Search for the cell housing the specified text and yield its (X, Y) center coordinate. 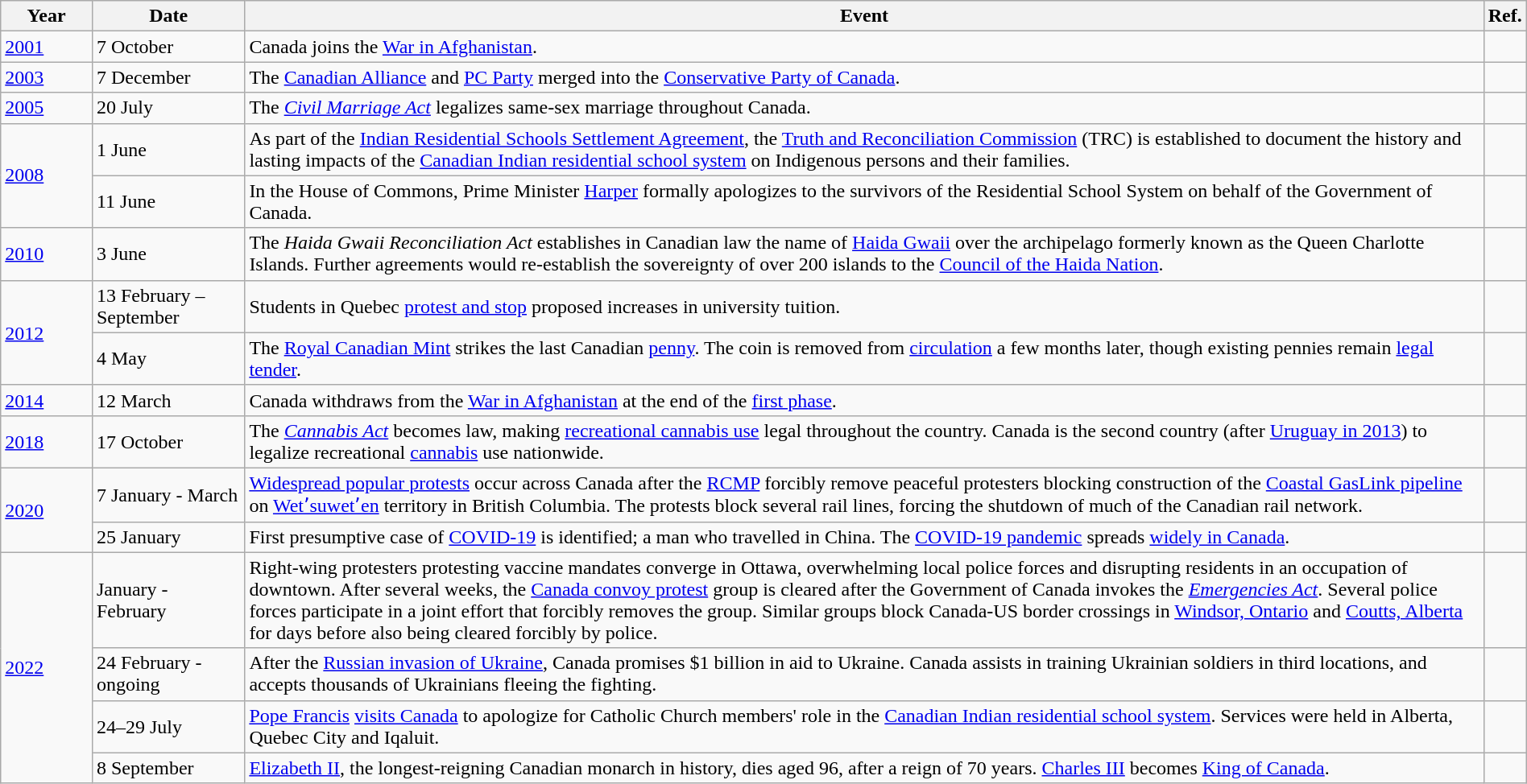
13 February – September (168, 306)
2003 (47, 77)
2018 (47, 441)
Elizabeth II, the longest-reigning Canadian monarch in history, dies aged 96, after a reign of 70 years. Charles III becomes King of Canada. (864, 768)
2014 (47, 400)
7 January - March (168, 494)
12 March (168, 400)
2012 (47, 332)
2005 (47, 108)
Students in Quebec protest and stop proposed increases in university tuition. (864, 306)
7 December (168, 77)
2020 (47, 510)
The Civil Marriage Act legalizes same-sex marriage throughout Canada. (864, 108)
25 January (168, 537)
7 October (168, 47)
Canada withdraws from the War in Afghanistan at the end of the first phase. (864, 400)
24 February - ongoing (168, 675)
The Canadian Alliance and PC Party merged into the Conservative Party of Canada. (864, 77)
8 September (168, 768)
Year (47, 16)
4 May (168, 359)
Ref. (1504, 16)
Date (168, 16)
Canada joins the War in Afghanistan. (864, 47)
Event (864, 16)
2022 (47, 668)
January - February (168, 600)
2001 (47, 47)
17 October (168, 441)
2010 (47, 254)
2008 (47, 175)
1 June (168, 150)
3 June (168, 254)
11 June (168, 201)
20 July (168, 108)
24–29 July (168, 726)
First presumptive case of COVID-19 is identified; a man who travelled in China. The COVID-19 pandemic spreads widely in Canada. (864, 537)
